Find where the given text appears and provide that cell's center as [x, y] coordinate. 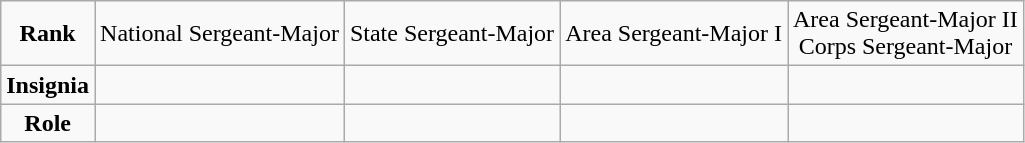
Area Sergeant-Major IICorps Sergeant-Major [906, 34]
State Sergeant-Major [452, 34]
Insignia [48, 85]
National Sergeant-Major [220, 34]
Area Sergeant-Major I [674, 34]
Role [48, 123]
Rank [48, 34]
